From the cell containing the given text, extract its center point as [x, y] coordinate. 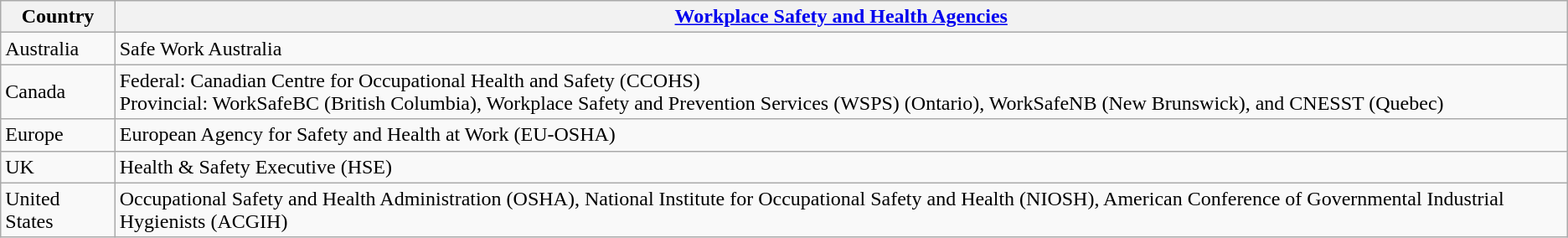
United States [58, 210]
UK [58, 167]
Europe [58, 135]
Safe Work Australia [841, 49]
Country [58, 17]
Health & Safety Executive (HSE) [841, 167]
Canada [58, 92]
Australia [58, 49]
Workplace Safety and Health Agencies [841, 17]
European Agency for Safety and Health at Work (EU-OSHA) [841, 135]
